Output the [x, y] coordinate of the center of the cell containing the given text.  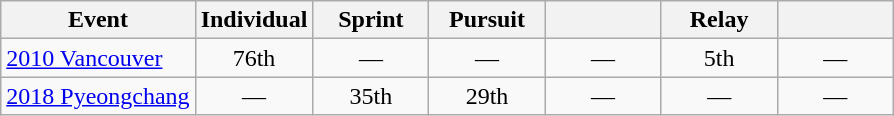
Event [98, 20]
5th [719, 58]
2018 Pyeongchang [98, 96]
2010 Vancouver [98, 58]
Sprint [371, 20]
76th [254, 58]
Relay [719, 20]
Individual [254, 20]
35th [371, 96]
Pursuit [487, 20]
29th [487, 96]
